Locate the cell with the specified text and output its [x, y] center coordinate. 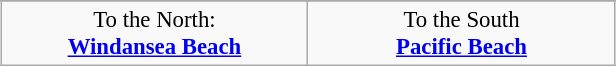
To the SouthPacific Beach [462, 34]
To the North:Windansea Beach [154, 34]
